Identify which cell holds the provided text, then report its (x, y) central coordinate. 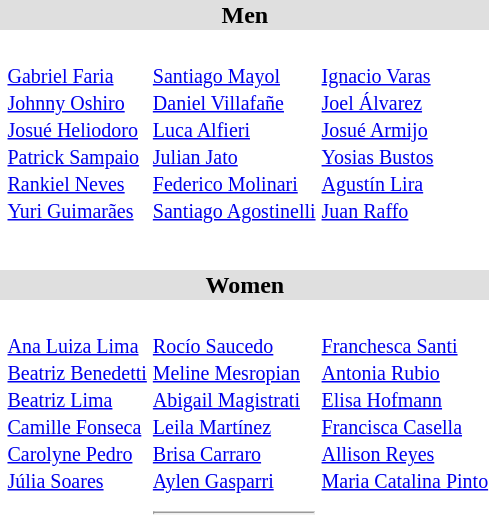
Rocío SaucedoMeline MesropianAbigail MagistratiLeila MartínezBrisa CarraroAylen Gasparri (234, 399)
Gabriel FariaJohnny OshiroJosué HeliodoroPatrick SampaioRankiel NevesYuri Guimarães (77, 129)
Ana Luiza LimaBeatriz BenedettiBeatriz LimaCamille FonsecaCarolyne PedroJúlia Soares (77, 399)
Santiago MayolDaniel VillafañeLuca AlfieriJulian JatoFederico MolinariSantiago Agostinelli (234, 129)
